Provide the (X, Y) coordinate of the cell's center where the given text is located.  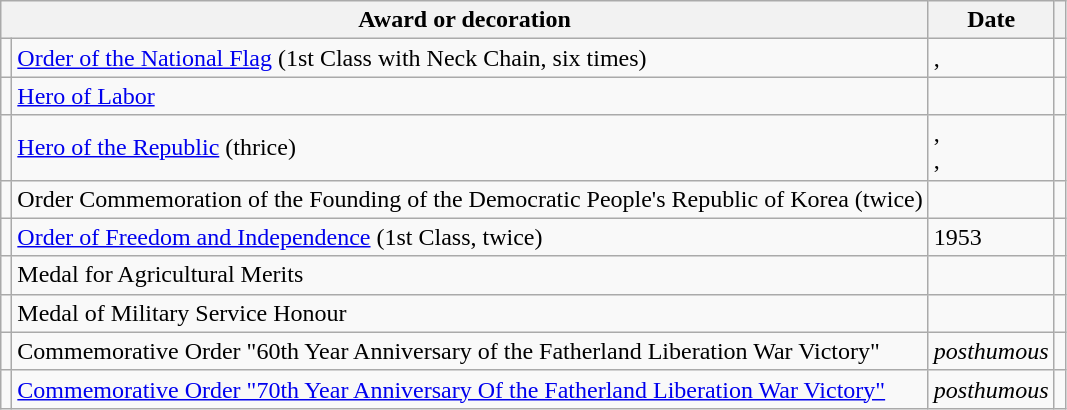
Date (991, 20)
Commemorative Order "60th Year Anniversary of the Fatherland Liberation War Victory" (470, 351)
Order of Freedom and Independence (1st Class, twice) (470, 237)
Medal for Agricultural Merits (470, 275)
Hero of Labor (470, 96)
1953 (991, 237)
, (991, 58)
Order of the National Flag (1st Class with Neck Chain, six times) (470, 58)
Award or decoration (465, 20)
Hero of the Republic (thrice) (470, 148)
Medal of Military Service Honour (470, 313)
,, (991, 148)
Order Commemoration of the Founding of the Democratic People's Republic of Korea (twice) (470, 199)
Commemorative Order "70th Year Anniversary Of the Fatherland Liberation War Victory" (470, 389)
